Locate the cell with the specified text and output its (X, Y) center coordinate. 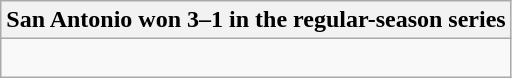
San Antonio won 3–1 in the regular-season series (256, 20)
